Scan for the cell matching the given text and deliver its [X, Y] coordinate at center. 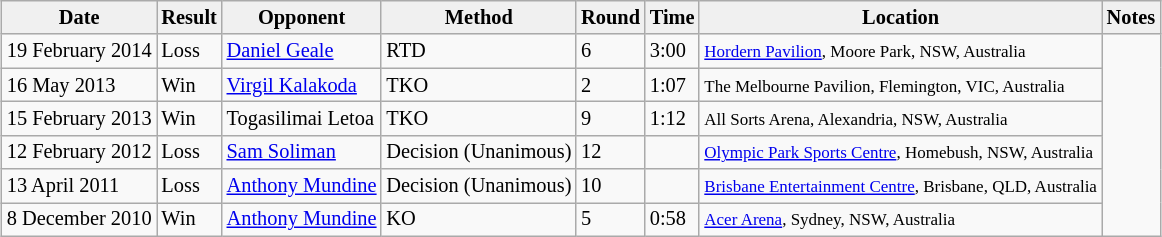
Hordern Pavilion, Moore Park, NSW, Australia [900, 51]
10 [610, 186]
Sam Soliman [302, 152]
3:00 [672, 51]
The Melbourne Pavilion, Flemington, VIC, Australia [900, 85]
1:12 [672, 119]
8 December 2010 [80, 220]
Location [900, 18]
Result [188, 18]
1:07 [672, 85]
6 [610, 51]
5 [610, 220]
15 February 2013 [80, 119]
19 February 2014 [80, 51]
Togasilimai Letoa [302, 119]
12 [610, 152]
Opponent [302, 18]
9 [610, 119]
2 [610, 85]
Notes [1131, 18]
Method [478, 18]
Olympic Park Sports Centre, Homebush, NSW, Australia [900, 152]
Time [672, 18]
Virgil Kalakoda [302, 85]
Round [610, 18]
0:58 [672, 220]
12 February 2012 [80, 152]
Daniel Geale [302, 51]
All Sorts Arena, Alexandria, NSW, Australia [900, 119]
Acer Arena, Sydney, NSW, Australia [900, 220]
Brisbane Entertainment Centre, Brisbane, QLD, Australia [900, 186]
KO [478, 220]
Date [80, 18]
RTD [478, 51]
16 May 2013 [80, 85]
13 April 2011 [80, 186]
